Extract the (X, Y) coordinate from the center of the cell holding the provided text.  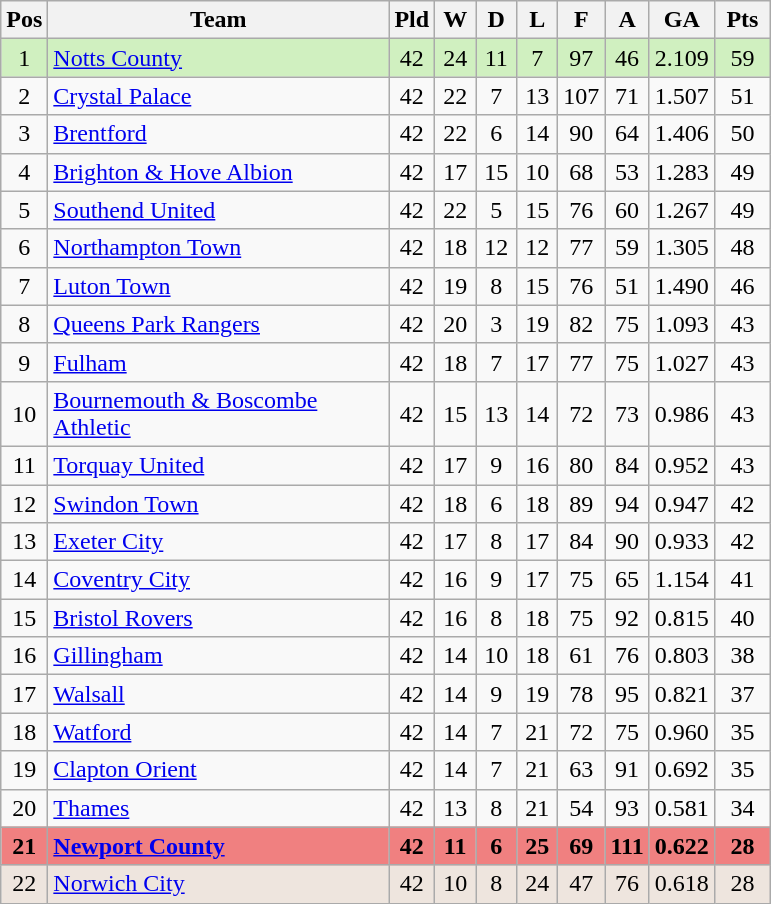
61 (582, 656)
1.154 (682, 580)
1.490 (682, 286)
0.933 (682, 542)
38 (742, 656)
Pts (742, 20)
Team (218, 20)
107 (582, 96)
Gillingham (218, 656)
78 (582, 694)
0.815 (682, 618)
71 (627, 96)
1.406 (682, 134)
W (456, 20)
50 (742, 134)
48 (742, 248)
Pld (412, 20)
60 (627, 210)
Coventry City (218, 580)
A (627, 20)
68 (582, 172)
Exeter City (218, 542)
41 (742, 580)
1.507 (682, 96)
Brentford (218, 134)
Watford (218, 732)
Clapton Orient (218, 770)
Northampton Town (218, 248)
1.283 (682, 172)
1.027 (682, 362)
34 (742, 808)
1.093 (682, 324)
63 (582, 770)
65 (627, 580)
Luton Town (218, 286)
54 (582, 808)
Queens Park Rangers (218, 324)
Bournemouth & Boscombe Athletic (218, 414)
4 (24, 172)
Norwich City (218, 884)
Crystal Palace (218, 96)
Walsall (218, 694)
40 (742, 618)
82 (582, 324)
0.821 (682, 694)
73 (627, 414)
25 (538, 846)
95 (627, 694)
47 (582, 884)
GA (682, 20)
97 (582, 58)
69 (582, 846)
1 (24, 58)
0.803 (682, 656)
L (538, 20)
2 (24, 96)
0.692 (682, 770)
89 (582, 503)
91 (627, 770)
0.952 (682, 465)
37 (742, 694)
D (496, 20)
0.618 (682, 884)
F (582, 20)
Thames (218, 808)
Notts County (218, 58)
Brighton & Hove Albion (218, 172)
2.109 (682, 58)
53 (627, 172)
Torquay United (218, 465)
Bristol Rovers (218, 618)
Fulham (218, 362)
0.947 (682, 503)
92 (627, 618)
64 (627, 134)
Newport County (218, 846)
0.960 (682, 732)
1.267 (682, 210)
Southend United (218, 210)
1.305 (682, 248)
80 (582, 465)
Swindon Town (218, 503)
Pos (24, 20)
111 (627, 846)
0.622 (682, 846)
93 (627, 808)
0.581 (682, 808)
0.986 (682, 414)
94 (627, 503)
